Capture the cell that displays the provided text and extract its (x, y) central coordinate. 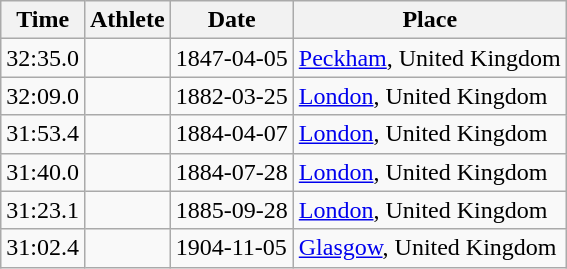
32:09.0 (43, 96)
1884-04-07 (232, 134)
Athlete (127, 20)
31:53.4 (43, 134)
Place (430, 20)
Glasgow, United Kingdom (430, 248)
1882-03-25 (232, 96)
1847-04-05 (232, 58)
31:23.1 (43, 210)
Date (232, 20)
32:35.0 (43, 58)
31:40.0 (43, 172)
1904-11-05 (232, 248)
31:02.4 (43, 248)
Time (43, 20)
1884-07-28 (232, 172)
Peckham, United Kingdom (430, 58)
1885-09-28 (232, 210)
